Provide the [X, Y] coordinate of the cell's center where the given text is located.  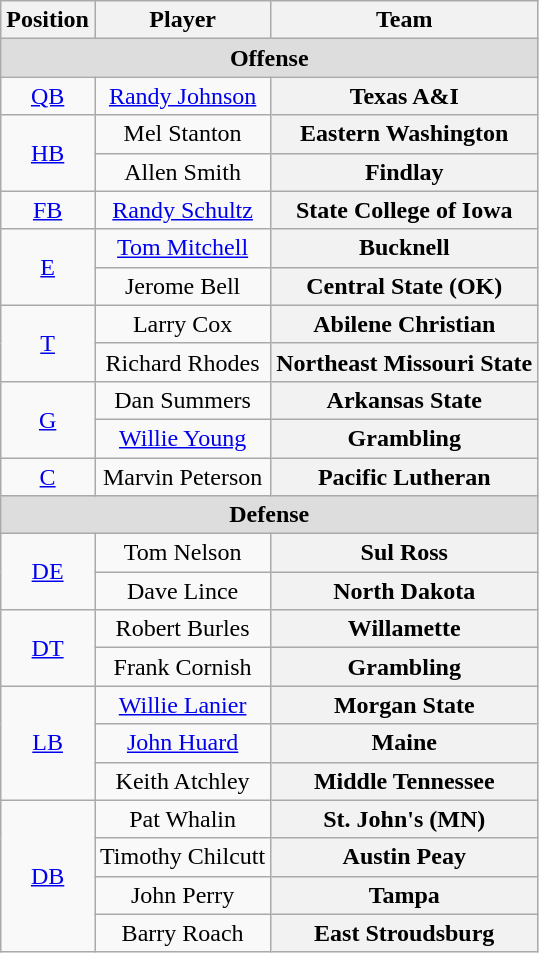
Willie Lanier [182, 705]
Sul Ross [404, 553]
Allen Smith [182, 172]
Jerome Bell [182, 286]
Keith Atchley [182, 781]
St. John's (MN) [404, 819]
E [48, 267]
LB [48, 743]
Timothy Chilcutt [182, 857]
Central State (OK) [404, 286]
Defense [270, 515]
Team [404, 20]
Dave Lince [182, 591]
Tampa [404, 895]
Position [48, 20]
DE [48, 572]
Pacific Lutheran [404, 477]
Dan Summers [182, 400]
Middle Tennessee [404, 781]
Willamette [404, 629]
Eastern Washington [404, 134]
Frank Cornish [182, 667]
Robert Burles [182, 629]
Maine [404, 743]
DT [48, 648]
Offense [270, 58]
Morgan State [404, 705]
State College of Iowa [404, 210]
North Dakota [404, 591]
John Perry [182, 895]
Abilene Christian [404, 324]
Austin Peay [404, 857]
Mel Stanton [182, 134]
Arkansas State [404, 400]
Richard Rhodes [182, 362]
Pat Whalin [182, 819]
G [48, 419]
Northeast Missouri State [404, 362]
HB [48, 153]
FB [48, 210]
Tom Nelson [182, 553]
Willie Young [182, 438]
T [48, 343]
East Stroudsburg [404, 933]
Bucknell [404, 248]
C [48, 477]
Larry Cox [182, 324]
Randy Schultz [182, 210]
DB [48, 876]
Findlay [404, 172]
Randy Johnson [182, 96]
Texas A&I [404, 96]
Barry Roach [182, 933]
Player [182, 20]
Tom Mitchell [182, 248]
Marvin Peterson [182, 477]
John Huard [182, 743]
QB [48, 96]
